Extract the (x, y) coordinate from the center of the cell holding the provided text.  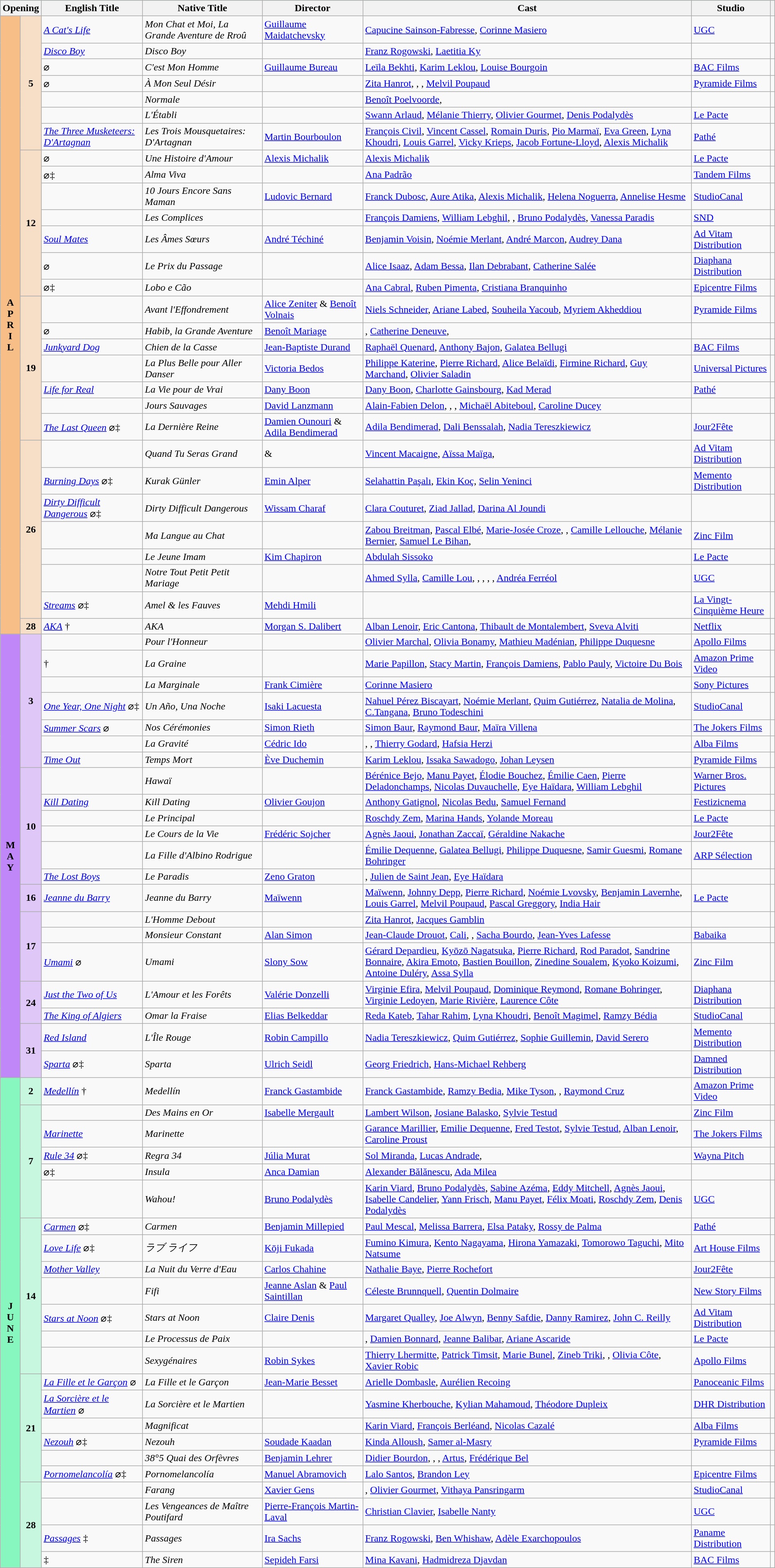
19 (31, 368)
Isaki Lacuesta (312, 706)
Wahou! (203, 1199)
Raphaël Quenard, Anthony Bajon, Galatea Bellugi (527, 347)
Le Processus de Paix (203, 1339)
Adila Bendimerad, Dali Benssalah, Nadia Tereszkiewicz (527, 427)
Robin Campillo (312, 1037)
Nadia Tereszkiewicz, Quim Gutiérrez, Sophie Guillemin, David Serero (527, 1037)
Virginie Efira, Melvil Poupaud, Dominique Reymond, Romane Bohringer, Virginie Ledoyen, Marie Rivière, Laurence Côte (527, 995)
Simon Baur, Raymond Baur, Maïra Villena (527, 728)
26 (31, 529)
Des Mains en Or (203, 1112)
Red Island (92, 1037)
The Three Musketeers: D'Artagnan (92, 137)
Nahuel Pérez Biscayart, Noémie Merlant, Quim Gutiérrez, Natalia de Molina, C.Tangana, Bruno Todeschini (527, 706)
Jean-Marie Besset (312, 1382)
Ulrich Seidl (312, 1064)
Clara Couturet, Ziad Jallad, Darina Al Joundi (527, 508)
Fumino Kimura, Kento Nagayama, Hirona Yamazaki, Tomorowo Taguchi, Mito Natsume (527, 1248)
Valérie Donzelli (312, 995)
Les Complices (203, 217)
Babaika (731, 935)
La Dernière Reine (203, 427)
Paul Mescal, Melissa Barrera, Elsa Pataky, Rossy de Palma (527, 1226)
Georg Friedrich, Hans-Michael Rehberg (527, 1064)
Wissam Charaf (312, 508)
Anca Damian (312, 1172)
Kōji Fukada (312, 1248)
Sony Pictures (731, 685)
Umami (203, 962)
Nathalie Baye, Pierre Rochefort (527, 1269)
Yasmine Kherbouche, Kylian Mahamoud, Théodore Dupleix (527, 1404)
Alma Viva (203, 175)
Bruno Podalydès (312, 1199)
Dany Boon (312, 390)
Guillaume Maidatchevsky (312, 30)
Benjamin Millepied (312, 1226)
Niels Schneider, Ariane Labed, Souheila Yacoub, Myriem Akheddiou (527, 309)
Franz Rogowski, Ben Whishaw, Adèle Exarchopoulos (527, 1538)
La Nuit du Verre d'Eau (203, 1269)
Christian Clavier, Isabelle Nanty (527, 1512)
Le Jeune Imam (203, 557)
Frank Cimière (312, 685)
English Title (92, 8)
Life for Real (92, 390)
André Téchiné (312, 239)
12 (31, 223)
Vincent Macaigne, Aïssa Maïga, (527, 454)
16 (31, 898)
SND (731, 217)
Mother Valley (92, 1269)
Bérénice Bejo, Manu Payet, Élodie Bouchez, Émilie Caen, Pierre Deladonchamps, Nicolas Duvauchelle, Eye Haïdara, William Lebghil (527, 781)
Frédéric Sojcher (312, 834)
Soul Mates (92, 239)
Ludovic Bernard (312, 196)
Les Vengeances de Maître Poutifard (203, 1512)
Céleste Brunnquell, Quentin Dolmaire (527, 1291)
Abdulah Sissoko (527, 557)
New Story Films (731, 1291)
ARP Sélection (731, 855)
Jours Sauvages (203, 405)
Victoria Bedos (312, 369)
14 (31, 1296)
10 (31, 826)
Selahattin Paşalı, Ekin Koç, Selin Yeninci (527, 480)
Avant l'Effondrement (203, 309)
Morgan S. Dalibert (312, 626)
Maïwenn (312, 898)
Roschdy Zem, Marina Hands, Yolande Moreau (527, 818)
Swann Arlaud, Mélanie Thierry, Olivier Gourmet, Denis Podalydès (527, 115)
Zita Hanrot, Jacques Gamblin (527, 919)
Les Trois Mousquetaires: D'Artagnan (203, 137)
The Last Queen ⌀‡ (92, 427)
ラブ ライフ (203, 1248)
Habib, la Grande Aventure (203, 331)
Paname Distribution (731, 1538)
Le Prix du Passage (203, 266)
Festizicnema (731, 802)
Robin Sykes (312, 1360)
Xavier Gens (312, 1490)
Pornomelancolía ⌀‡ (92, 1474)
Regra 34 (203, 1155)
Alain-Fabien Delon, , , Michaël Abiteboul, Caroline Ducey (527, 405)
5 (31, 83)
Sparta ⌀‡ (92, 1064)
The King of Algiers (92, 1016)
Ana Cabral, Ruben Pimenta, Cristiana Branquinho (527, 288)
Jean-Claude Drouot, Cali, , Sacha Bourdo, Jean-Yves Lafesse (527, 935)
MAY (11, 856)
Nezouh ⌀‡ (92, 1442)
Normale (203, 99)
Universal Pictures (731, 369)
Zeno Graton (312, 876)
Damned Distribution (731, 1064)
À Mon Seul Désir (203, 84)
Slony Sow (312, 962)
31 (31, 1051)
Fifi (203, 1291)
Monsieur Constant (203, 935)
Carmen (203, 1226)
Stars at Noon (203, 1318)
Dany Boon, Charlotte Gainsbourg, Kad Merad (527, 390)
Philippe Katerine, Pierre Richard, Alice Belaïdi, Firmine Richard, Guy Marchand, Olivier Saladin (527, 369)
Le Cours de la Vie (203, 834)
Alice Zeniter & Benoît Volnais (312, 309)
Le Principal (203, 818)
7 (31, 1161)
Corinne Masiero (527, 685)
Rule 34 ⌀‡ (92, 1155)
Summer Scars ⌀ (92, 728)
Émilie Dequenne, Galatea Bellugi, Philippe Duquesne, Samir Guesmi, Romane Bohringer (527, 855)
Benjamin Lehrer (312, 1458)
Netflix (731, 626)
La Fille d'Albino Rodrigue (203, 855)
Mon Chat et Moi, La Grande Aventure de Rroû (203, 30)
La Vingt-Cinquième Heure (731, 605)
Junkyard Dog (92, 347)
Le Paradis (203, 876)
Agnès Jaoui, Jonathan Zaccaï, Géraldine Nakache (527, 834)
The Lost Boys (92, 876)
21 (31, 1428)
Director (312, 8)
Passages ‡ (92, 1538)
Júlia Murat (312, 1155)
Studio (731, 8)
Lobo e Cão (203, 288)
Dirty Difficult Dangerous (203, 508)
Carmen ⌀‡ (92, 1226)
Carlos Chahine (312, 1269)
Alan Simon (312, 935)
& (312, 454)
Un Año, Una Noche (203, 706)
Elias Belkeddar (312, 1016)
Ahmed Sylla, Camille Lou, , , , , Andréa Ferréol (527, 578)
Tandem Films (731, 175)
Streams ⌀‡ (92, 605)
La Graine (203, 663)
Alice Isaaz, Adam Bessa, Ilan Debrabant, Catherine Salée (527, 266)
Kim Chapiron (312, 557)
Omar la Fraise (203, 1016)
JUNE (11, 1323)
Damien Ounouri & Adila Bendimerad (312, 427)
Martin Bourboulon (312, 137)
Franz Rogowski, Laetitia Ky (527, 51)
Claire Denis (312, 1318)
L'Amour et les Forêts (203, 995)
, Damien Bonnard, Jeanne Balibar, Ariane Ascaride (527, 1339)
Temps Mort (203, 760)
Reda Kateb, Tahar Rahim, Lyna Khoudri, Benoît Magimel, Ramzy Bédia (527, 1016)
Hawaï (203, 781)
Medellín † (92, 1091)
Ma Langue au Chat (203, 535)
François Damiens, William Lebghil, , Bruno Podalydès, Vanessa Paradis (527, 217)
Emin Alper (312, 480)
Franck Gastambide (312, 1091)
AKA † (92, 626)
Leïla Bekhti, Karim Leklou, Louise Bourgoin (527, 67)
Farang (203, 1490)
Warner Bros. Pictures (731, 781)
Thierry Lhermitte, Patrick Timsit, Marie Bunel, Zineb Triki, , Olivia Côte, Xavier Robic (527, 1360)
The Siren (203, 1560)
‡ (92, 1560)
L'Homme Debout (203, 919)
David Lanzmann (312, 405)
Magnificat (203, 1426)
Panoceanic Films (731, 1382)
, Olivier Gourmet, Vithaya Pansringarm (527, 1490)
Karin Viard, François Berléand, Nicolas Cazalé (527, 1426)
Umami ⌀ (92, 962)
Une Histoire d'Amour (203, 158)
Sexygénaires (203, 1360)
La Plus Belle pour Aller Danser (203, 369)
Just the Two of Us (92, 995)
, Catherine Deneuve, (527, 331)
Alexander Bălănescu, Ada Milea (527, 1172)
Art House Films (731, 1248)
APRIL (11, 325)
DHR Distribution (731, 1404)
Karim Leklou, Issaka Sawadogo, Johan Leysen (527, 760)
Jeanne Aslan & Paul Saintillan (312, 1291)
Quand Tu Seras Grand (203, 454)
Les Âmes Sœurs (203, 239)
Pour l'Honneur (203, 642)
† (92, 663)
Burning Days ⌀‡ (92, 480)
Sparta (203, 1064)
L'Établi (203, 115)
Wayna Pitch (731, 1155)
François Civil, Vincent Cassel, Romain Duris, Pio Marmaï, Eva Green, Lyna Khoudri, Louis Garrel, Vicky Krieps, Jacob Fortune-Lloyd, Alexis Michalik (527, 137)
Lalo Santos, Brandon Ley (527, 1474)
Pierre-François Martin-Laval (312, 1512)
Manuel Abramovich (312, 1474)
Marie Papillon, Stacy Martin, François Damiens, Pablo Pauly, Victoire Du Bois (527, 663)
Lambert Wilson, Josiane Balasko, Sylvie Testud (527, 1112)
Native Title (203, 8)
17 (31, 946)
Ana Padrão (527, 175)
Jean-Baptiste Durand (312, 347)
Isabelle Mergault (312, 1112)
2 (31, 1091)
Benoît Mariage (312, 331)
, Julien de Saint Jean, Eye Haïdara (527, 876)
Stars at Noon ⌀‡ (92, 1318)
Kinda Alloush, Samer al-Masry (527, 1442)
Margaret Qualley, Joe Alwyn, Benny Safdie, Danny Ramirez, John C. Reilly (527, 1318)
C'est Mon Homme (203, 67)
Anthony Gatignol, Nicolas Bedu, Samuel Fernand (527, 802)
Zabou Breitman, Pascal Elbé, Marie-Josée Croze, , Camille Lellouche, Mélanie Bernier, Samuel Le Bihan, (527, 535)
Franck Gastambide, Ramzy Bedia, Mike Tyson, , Raymond Cruz (527, 1091)
La Vie pour de Vrai (203, 390)
Insula (203, 1172)
3 (31, 701)
Nos Cérémonies (203, 728)
AKA (203, 626)
Time Out (92, 760)
A Cat's Life (92, 30)
Cast (527, 8)
La Fille et le Garçon (203, 1382)
Pornomelancolía (203, 1474)
Opening (21, 8)
Arielle Dombasle, Aurélien Recoing (527, 1382)
Guillaume Bureau (312, 67)
Didier Bourdon, , , Artus, Frédérique Bel (527, 1458)
Ira Sachs (312, 1538)
Dirty Difficult Dangerous ⌀‡ (92, 508)
Maïwenn, Johnny Depp, Pierre Richard, Noémie Lvovsky, Benjamin Lavernhe, Louis Garrel, Melvil Poupaud, Pascal Greggory, India Hair (527, 898)
Benoît Poelvoorde, (527, 99)
Alban Lenoir, Eric Cantona, Thibault de Montalembert, Sveva Alviti (527, 626)
Chien de la Casse (203, 347)
24 (31, 1002)
La Gravité (203, 744)
38°5 Quai des Orfèvres (203, 1458)
, , Thierry Godard, Hafsia Herzi (527, 744)
Garance Marillier, Emilie Dequenne, Fred Testot, Sylvie Testud, Alban Lenoir, Caroline Proust (527, 1134)
La Marginale (203, 685)
La Sorcière et le Martien (203, 1404)
Love Life ⌀‡ (92, 1248)
Cédric Ido (312, 744)
Medellín (203, 1091)
Amel & les Fauves (203, 605)
La Sorcière et le Martien ⌀ (92, 1404)
Capucine Sainson-Fabresse, Corinne Masiero (527, 30)
Zita Hanrot, , , Melvil Poupaud (527, 84)
10 Jours Encore Sans Maman (203, 196)
One Year, One Night ⌀‡ (92, 706)
Kurak Günler (203, 480)
Mina Kavani, Hadmidreza Djavdan (527, 1560)
Passages (203, 1538)
Olivier Marchal, Olivia Bonamy, Mathieu Madénian, Philippe Duquesne (527, 642)
L'Île Rouge (203, 1037)
Franck Dubosc, Aure Atika, Alexis Michalik, Helena Noguerra, Annelise Hesme (527, 196)
Mehdi Hmili (312, 605)
La Fille et le Garçon ⌀ (92, 1382)
Notre Tout Petit Petit Mariage (203, 578)
Benjamin Voisin, Noémie Merlant, André Marcon, Audrey Dana (527, 239)
Sepideh Farsi (312, 1560)
Soudade Kaadan (312, 1442)
Sol Miranda, Lucas Andrade, (527, 1155)
Nezouh (203, 1442)
Olivier Goujon (312, 802)
Ève Duchemin (312, 760)
Simon Rieth (312, 728)
